Pinpoint the cell where the given text exists, returning its [X, Y] midpoint coordinate. 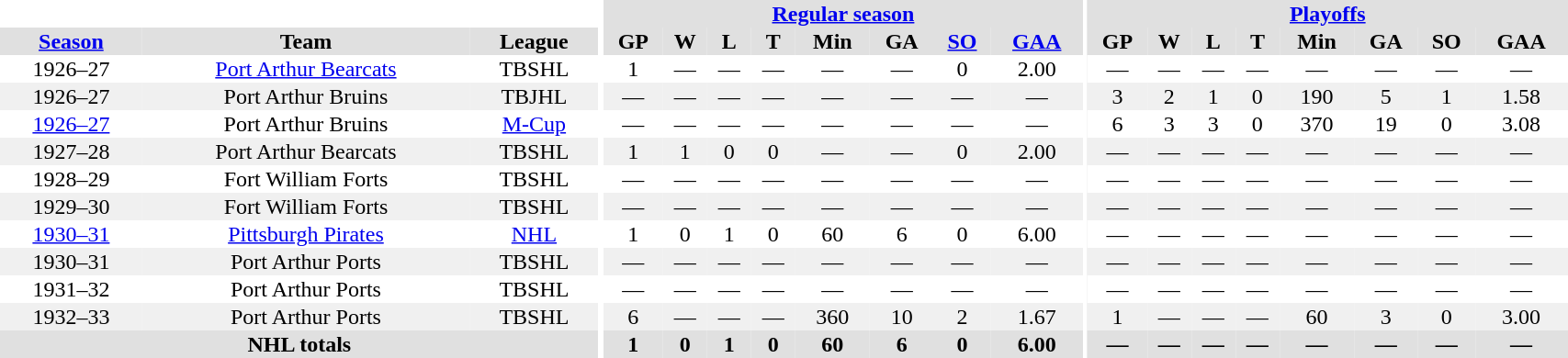
3.08 [1521, 124]
TBJHL [535, 96]
1931–32 [72, 289]
M-Cup [535, 124]
Season [72, 41]
Team [306, 41]
1.58 [1521, 96]
19 [1385, 124]
360 [832, 317]
3.00 [1521, 317]
1928–29 [72, 179]
NHL [535, 234]
Playoffs [1327, 14]
Pittsburgh Pirates [306, 234]
1927–28 [72, 151]
190 [1317, 96]
1.67 [1037, 317]
League [535, 41]
Regular season [843, 14]
370 [1317, 124]
10 [902, 317]
1932–33 [72, 317]
NHL totals [299, 344]
5 [1385, 96]
1929–30 [72, 207]
